Return (x, y) of the center of cell containing provided text 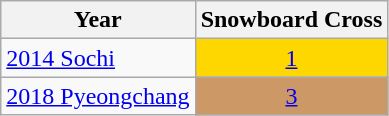
2018 Pyeongchang (98, 96)
Year (98, 20)
Snowboard Cross (292, 20)
3 (292, 96)
2014 Sochi (98, 58)
1 (292, 58)
